Find where the given text appears and provide that cell's center as [x, y] coordinate. 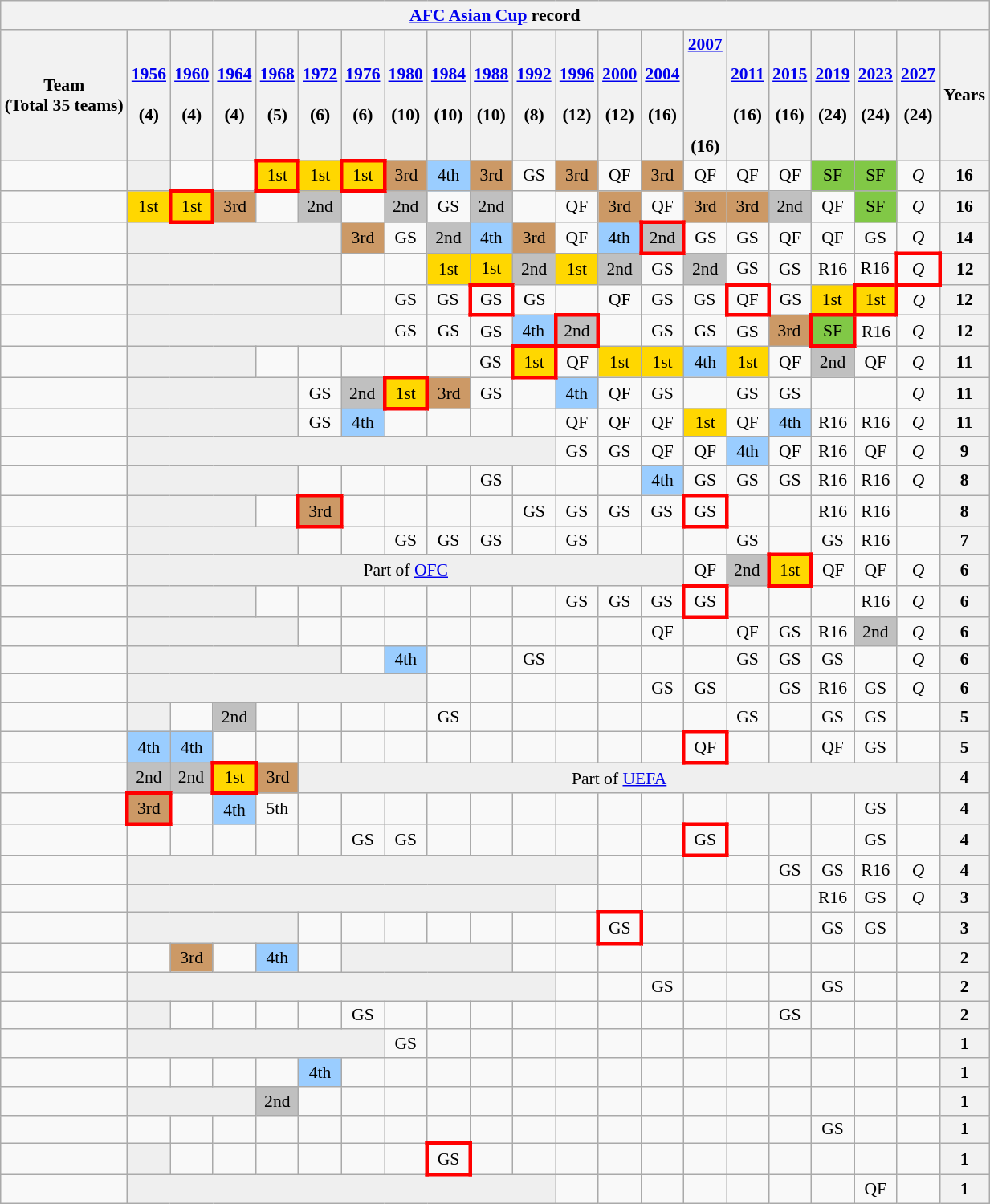
14 [964, 238]
2007(16) [705, 95]
1996(12) [576, 95]
1992(8) [533, 95]
2011(16) [748, 95]
2027(24) [919, 95]
Part of UEFA [619, 779]
1972(6) [320, 95]
9 [964, 452]
1988(10) [491, 95]
Team(Total 35 teams) [64, 95]
5th [278, 809]
2004(16) [662, 95]
1968(5) [278, 95]
2015(16) [790, 95]
Years [964, 95]
1964(4) [234, 95]
1984(10) [448, 95]
1960(4) [191, 95]
2019(24) [832, 95]
1976(6) [363, 95]
2023(24) [875, 95]
1956(4) [149, 95]
2000(12) [620, 95]
7 [964, 541]
Part of OFC [406, 571]
1980(10) [406, 95]
AFC Asian Cup record [495, 15]
